Determine the (x, y) coordinate at the center of the cell enclosing the given text.  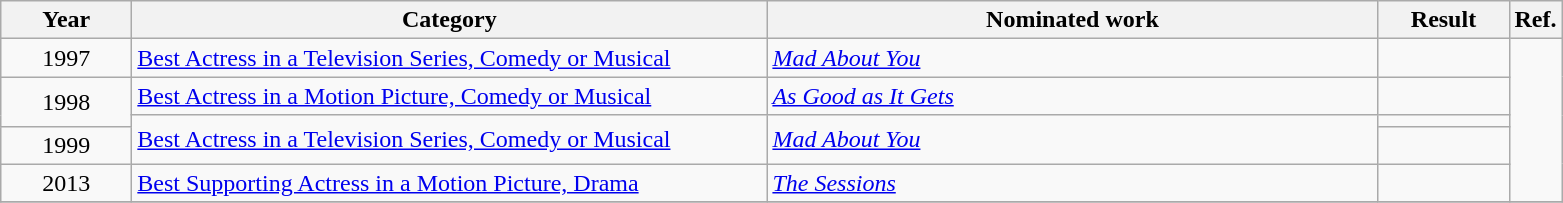
Best Supporting Actress in a Motion Picture, Drama (450, 183)
Category (450, 20)
1999 (66, 145)
1998 (66, 102)
Best Actress in a Motion Picture, Comedy or Musical (450, 96)
The Sessions (1072, 183)
Nominated work (1072, 20)
2013 (66, 183)
Result (1444, 20)
Year (66, 20)
Ref. (1536, 20)
As Good as It Gets (1072, 96)
1997 (66, 58)
